Scan for the cell matching the given text and deliver its [x, y] coordinate at center. 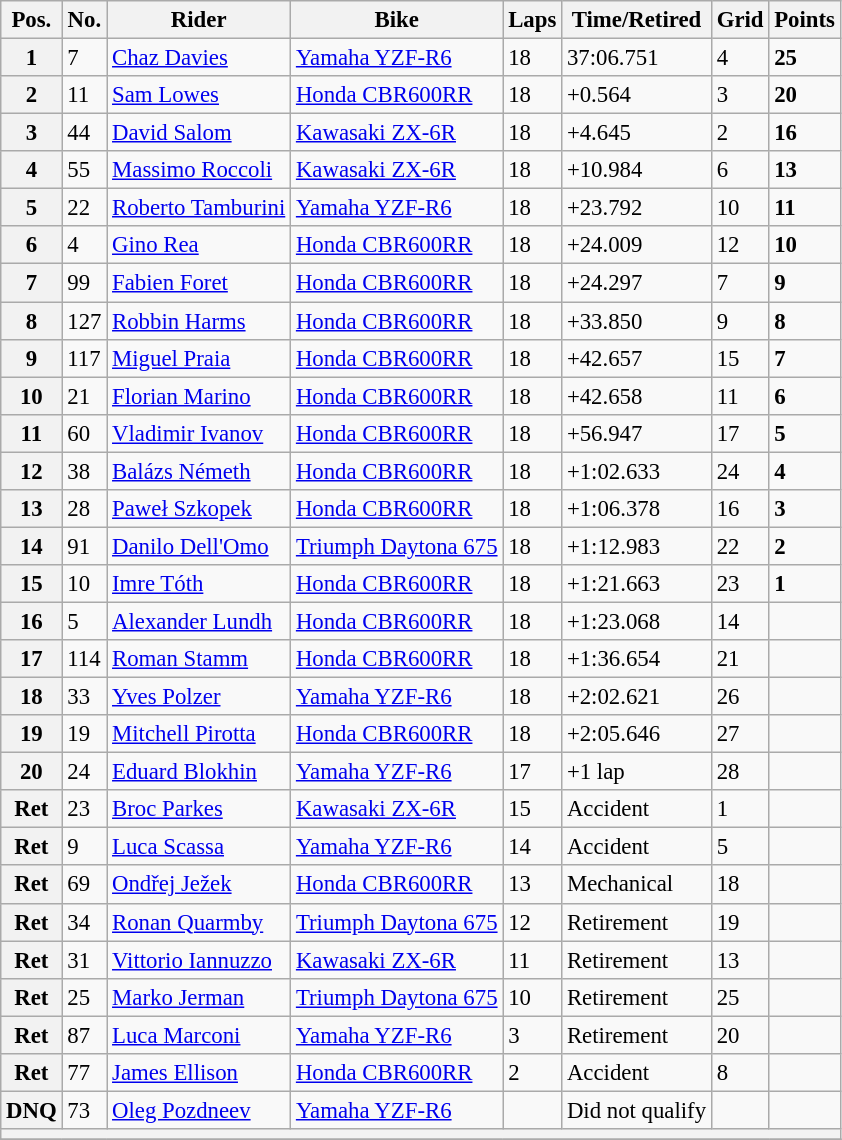
+1:36.654 [637, 659]
Massimo Roccoli [199, 170]
Sam Lowes [199, 95]
+1:23.068 [637, 621]
Oleg Pozdneev [199, 1110]
+2:02.621 [637, 697]
+1:12.983 [637, 546]
+1:02.633 [637, 471]
Bike [397, 20]
+0.564 [637, 95]
37:06.751 [637, 58]
David Salom [199, 133]
Luca Scassa [199, 847]
77 [84, 1073]
31 [84, 960]
38 [84, 471]
Pos. [32, 20]
Eduard Blokhin [199, 772]
+1:06.378 [637, 509]
Roberto Tamburini [199, 208]
91 [84, 546]
Paweł Szkopek [199, 509]
+42.657 [637, 358]
Ronan Quarmby [199, 922]
Did not qualify [637, 1110]
+42.658 [637, 396]
+24.009 [637, 245]
Marko Jerman [199, 997]
73 [84, 1110]
Fabien Foret [199, 283]
Balázs Németh [199, 471]
+56.947 [637, 433]
Time/Retired [637, 20]
117 [84, 358]
127 [84, 321]
33 [84, 697]
Broc Parkes [199, 809]
Roman Stamm [199, 659]
60 [84, 433]
Points [804, 20]
87 [84, 1035]
+33.850 [637, 321]
55 [84, 170]
Laps [532, 20]
Danilo Dell'Omo [199, 546]
Gino Rea [199, 245]
Vittorio Iannuzzo [199, 960]
114 [84, 659]
DNQ [32, 1110]
+10.984 [637, 170]
Robbin Harms [199, 321]
Vladimir Ivanov [199, 433]
James Ellison [199, 1073]
+2:05.646 [637, 734]
Luca Marconi [199, 1035]
Miguel Praia [199, 358]
+23.792 [637, 208]
+24.297 [637, 283]
Alexander Lundh [199, 621]
+4.645 [637, 133]
34 [84, 922]
99 [84, 283]
Mitchell Pirotta [199, 734]
Ondřej Ježek [199, 885]
27 [740, 734]
26 [740, 697]
Yves Polzer [199, 697]
No. [84, 20]
Rider [199, 20]
Florian Marino [199, 396]
Grid [740, 20]
Chaz Davies [199, 58]
69 [84, 885]
Mechanical [637, 885]
Imre Tóth [199, 584]
+1 lap [637, 772]
+1:21.663 [637, 584]
44 [84, 133]
